Search for the cell housing the specified text and yield its (X, Y) center coordinate. 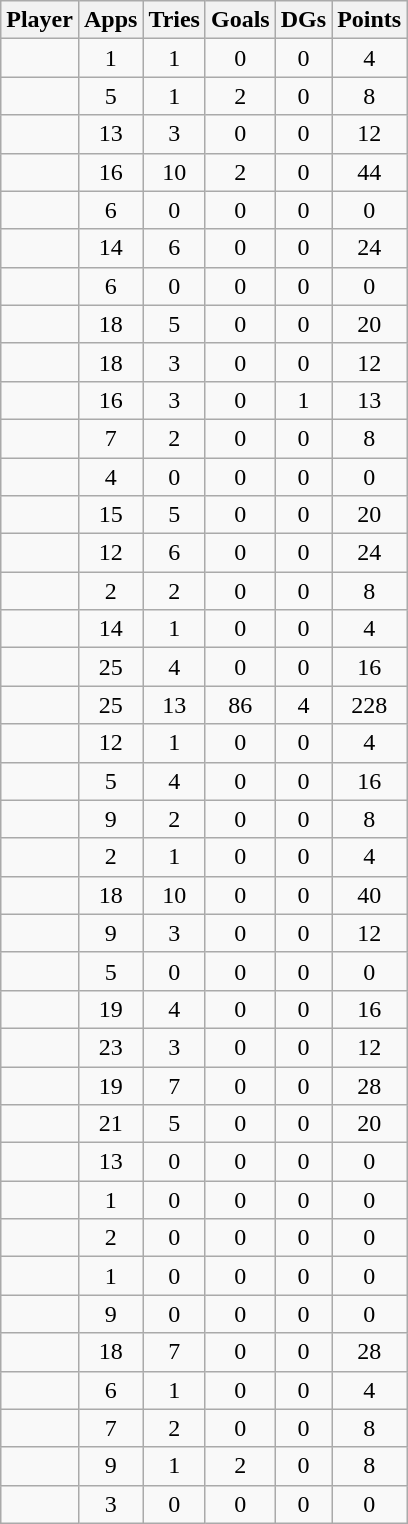
86 (240, 705)
Tries (174, 20)
DGs (303, 20)
Points (370, 20)
Apps (110, 20)
44 (370, 172)
Goals (240, 20)
228 (370, 705)
15 (110, 515)
21 (110, 1124)
Player (40, 20)
23 (110, 1047)
40 (370, 895)
